Output the [x, y] coordinate of the center of the cell containing the given text.  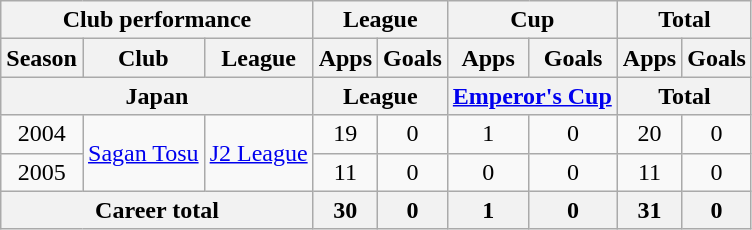
Sagan Tosu [143, 153]
Season [42, 58]
Japan [157, 96]
30 [345, 210]
J2 League [258, 153]
19 [345, 134]
2005 [42, 172]
Club performance [157, 20]
Cup [532, 20]
20 [649, 134]
Club [143, 58]
31 [649, 210]
Emperor's Cup [532, 96]
2004 [42, 134]
Career total [157, 210]
